Identify which cell holds the provided text, then report its (x, y) central coordinate. 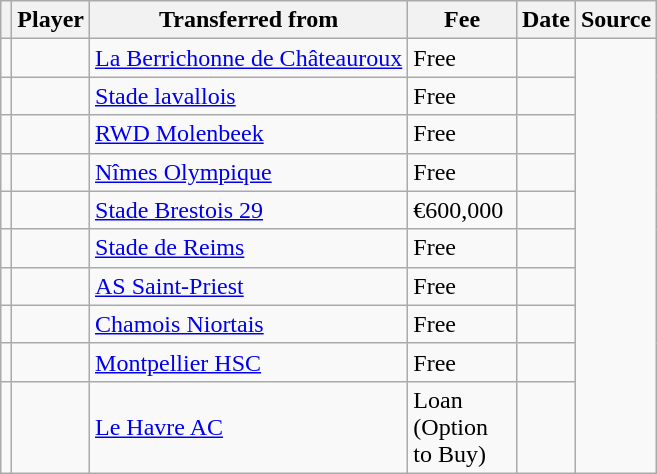
Nîmes Olympique (249, 172)
Transferred from (249, 20)
Chamois Niortais (249, 324)
Date (546, 20)
Montpellier HSC (249, 362)
Source (616, 20)
Player (51, 20)
Stade Brestois 29 (249, 210)
€600,000 (462, 210)
AS Saint-Priest (249, 286)
Fee (462, 20)
La Berrichonne de Châteauroux (249, 58)
Loan (Option to Buy) (462, 427)
Le Havre AC (249, 427)
Stade de Reims (249, 248)
Stade lavallois (249, 96)
RWD Molenbeek (249, 134)
